Extract the [x, y] coordinate from the center of the cell holding the provided text.  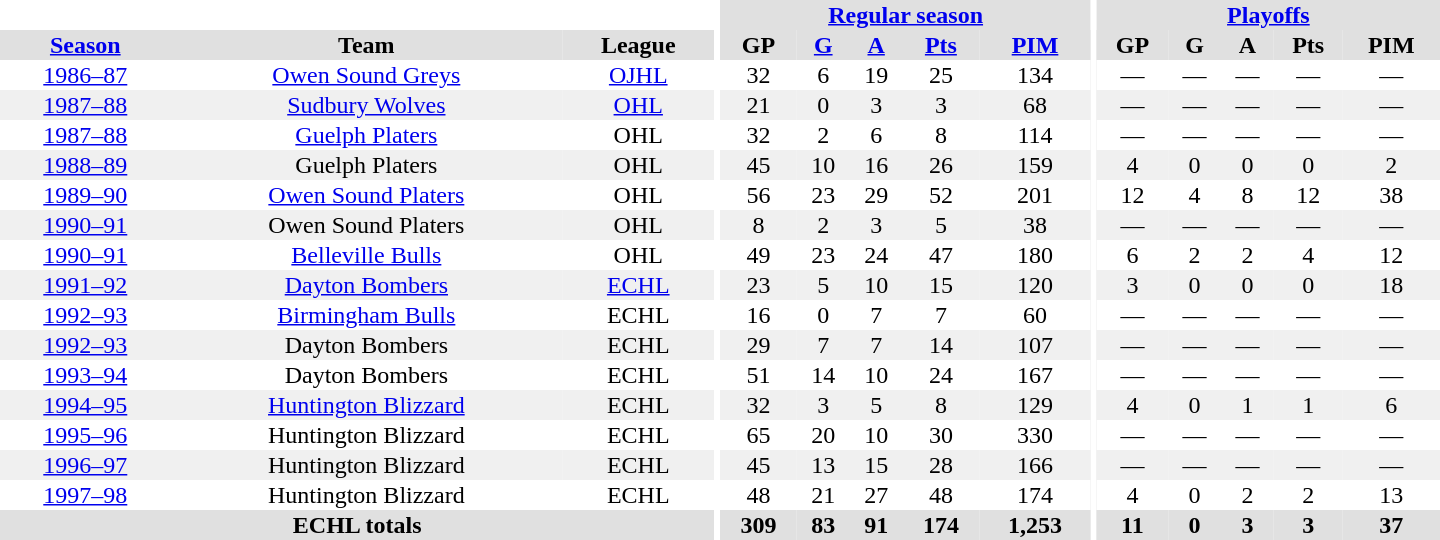
Season [86, 45]
Birmingham Bulls [367, 315]
Owen Sound Greys [367, 75]
309 [758, 525]
ECHL totals [357, 525]
47 [941, 255]
330 [1035, 435]
1989–90 [86, 195]
49 [758, 255]
11 [1132, 525]
56 [758, 195]
166 [1035, 465]
1986–87 [86, 75]
1994–95 [86, 405]
37 [1391, 525]
167 [1035, 375]
83 [824, 525]
129 [1035, 405]
180 [1035, 255]
OJHL [638, 75]
Belleville Bulls [367, 255]
52 [941, 195]
League [638, 45]
19 [876, 75]
114 [1035, 135]
51 [758, 375]
201 [1035, 195]
120 [1035, 285]
Sudbury Wolves [367, 105]
134 [1035, 75]
Regular season [906, 15]
1991–92 [86, 285]
1,253 [1035, 525]
30 [941, 435]
18 [1391, 285]
27 [876, 495]
25 [941, 75]
159 [1035, 165]
28 [941, 465]
1996–97 [86, 465]
1993–94 [86, 375]
107 [1035, 345]
68 [1035, 105]
91 [876, 525]
1988–89 [86, 165]
26 [941, 165]
20 [824, 435]
1995–96 [86, 435]
1997–98 [86, 495]
Playoffs [1268, 15]
65 [758, 435]
Team [367, 45]
60 [1035, 315]
